Determine the (X, Y) coordinate at the center of the cell enclosing the given text.  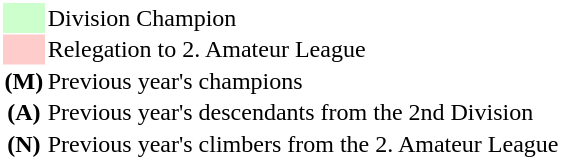
(A) (24, 113)
(N) (24, 144)
Previous year's climbers from the 2. Amateur League (303, 144)
(M) (24, 81)
Relegation to 2. Amateur League (303, 49)
Previous year's descendants from the 2nd Division (303, 113)
Division Champion (303, 18)
Previous year's champions (303, 81)
